Detect which cell encompasses the target text, then output its [x, y] center coordinate. 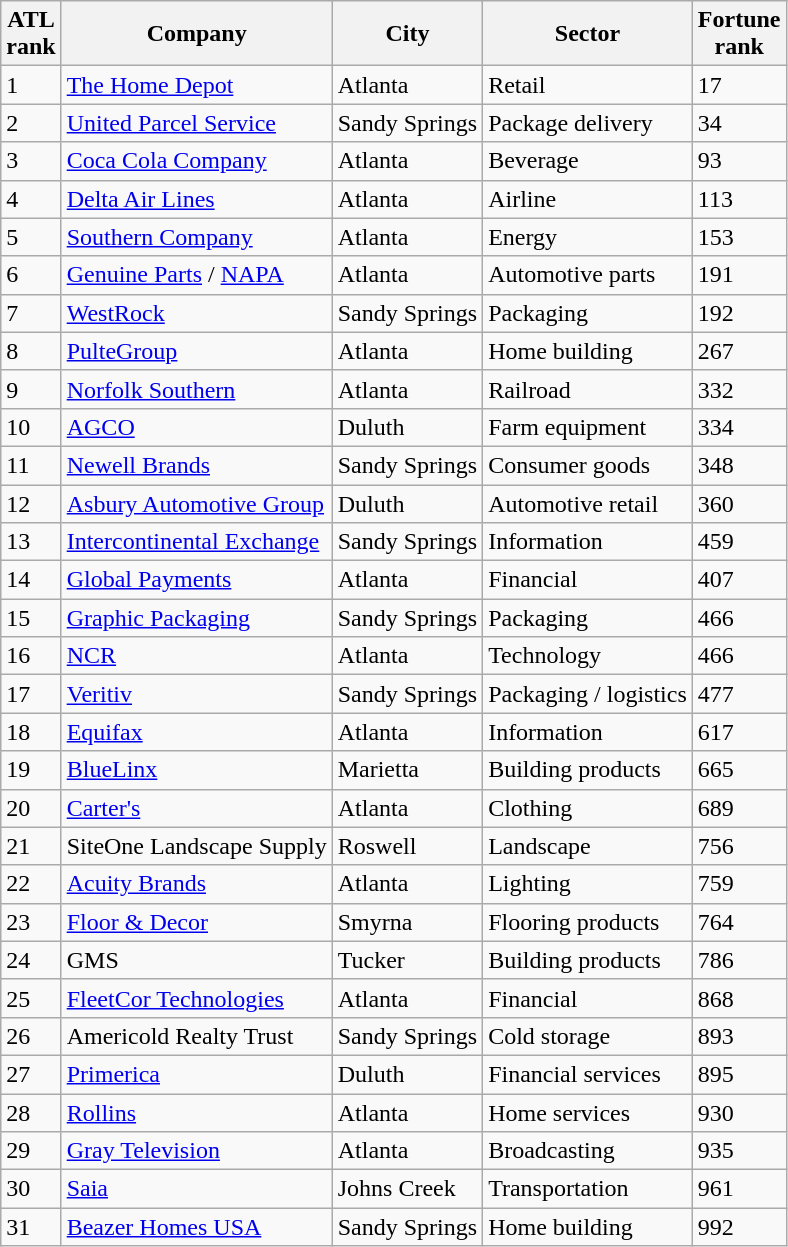
477 [739, 694]
Landscape [588, 846]
Railroad [588, 389]
11 [31, 465]
935 [739, 1151]
Primerica [196, 1074]
The Home Depot [196, 85]
192 [739, 313]
Cold storage [588, 1036]
Package delivery [588, 123]
Company [196, 34]
Newell Brands [196, 465]
Southern Company [196, 237]
Gray Television [196, 1151]
Roswell [407, 846]
893 [739, 1036]
Equifax [196, 732]
Clothing [588, 808]
20 [31, 808]
Veritiv [196, 694]
AGCO [196, 427]
10 [31, 427]
FleetCor Technologies [196, 998]
689 [739, 808]
Graphic Packaging [196, 618]
Genuine Parts / NAPA [196, 275]
SiteOne Landscape Supply [196, 846]
PulteGroup [196, 351]
Home services [588, 1113]
18 [31, 732]
21 [31, 846]
12 [31, 503]
Carter's [196, 808]
19 [31, 770]
Acuity Brands [196, 884]
Americold Realty Trust [196, 1036]
22 [31, 884]
NCR [196, 656]
Packaging / logistics [588, 694]
759 [739, 884]
Airline [588, 199]
Delta Air Lines [196, 199]
786 [739, 960]
334 [739, 427]
Flooring products [588, 922]
756 [739, 846]
26 [31, 1036]
Sector [588, 34]
9 [31, 389]
Intercontinental Exchange [196, 542]
GMS [196, 960]
930 [739, 1113]
Energy [588, 237]
Rollins [196, 1113]
93 [739, 161]
Smyrna [407, 922]
15 [31, 618]
6 [31, 275]
407 [739, 580]
23 [31, 922]
Broadcasting [588, 1151]
31 [31, 1227]
City [407, 34]
BlueLinx [196, 770]
764 [739, 922]
Tucker [407, 960]
332 [739, 389]
8 [31, 351]
Global Payments [196, 580]
14 [31, 580]
992 [739, 1227]
Asbury Automotive Group [196, 503]
Lighting [588, 884]
Consumer goods [588, 465]
617 [739, 732]
7 [31, 313]
895 [739, 1074]
360 [739, 503]
Transportation [588, 1189]
Beazer Homes USA [196, 1227]
Automotive retail [588, 503]
13 [31, 542]
16 [31, 656]
Marietta [407, 770]
Technology [588, 656]
27 [31, 1074]
191 [739, 275]
28 [31, 1113]
Automotive parts [588, 275]
Fortunerank [739, 34]
United Parcel Service [196, 123]
267 [739, 351]
5 [31, 237]
1 [31, 85]
153 [739, 237]
24 [31, 960]
868 [739, 998]
4 [31, 199]
ATLrank [31, 34]
Saia [196, 1189]
29 [31, 1151]
961 [739, 1189]
30 [31, 1189]
Financial services [588, 1074]
Farm equipment [588, 427]
Retail [588, 85]
3 [31, 161]
2 [31, 123]
Beverage [588, 161]
25 [31, 998]
459 [739, 542]
Johns Creek [407, 1189]
34 [739, 123]
Coca Cola Company [196, 161]
Floor & Decor [196, 922]
113 [739, 199]
348 [739, 465]
665 [739, 770]
WestRock [196, 313]
Norfolk Southern [196, 389]
